Detect which cell encompasses the target text, then output its (x, y) center coordinate. 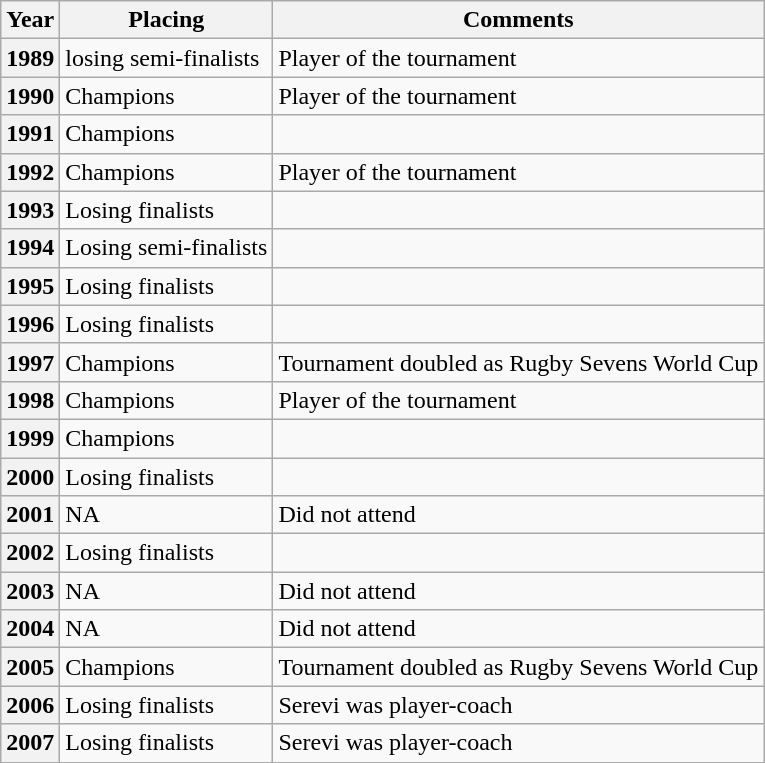
2007 (30, 743)
1997 (30, 362)
2004 (30, 629)
1998 (30, 400)
Comments (518, 20)
2006 (30, 705)
1990 (30, 96)
losing semi-finalists (166, 58)
2002 (30, 553)
2000 (30, 477)
1999 (30, 438)
1993 (30, 210)
1991 (30, 134)
1996 (30, 324)
2001 (30, 515)
2003 (30, 591)
Losing semi-finalists (166, 248)
1992 (30, 172)
1994 (30, 248)
Placing (166, 20)
Year (30, 20)
2005 (30, 667)
1995 (30, 286)
1989 (30, 58)
